Pinpoint the cell where the given text exists, returning its (x, y) midpoint coordinate. 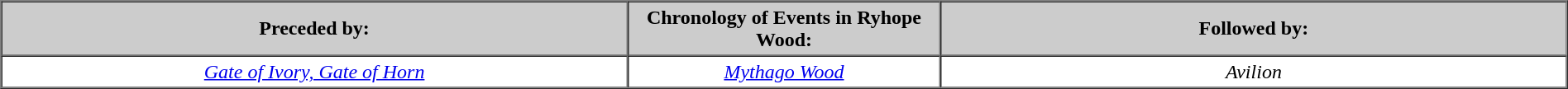
Preceded by: (314, 29)
Avilion (1254, 73)
Chronology of Events in Ryhope Wood: (784, 29)
Followed by: (1254, 29)
Mythago Wood (784, 73)
Gate of Ivory, Gate of Horn (314, 73)
